For the text-containing cell, return its midpoint in (X, Y) coordinate format. 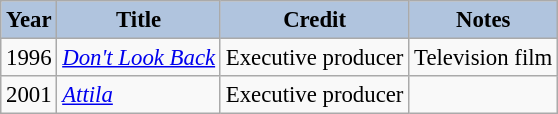
Notes (484, 20)
Credit (314, 20)
Attila (139, 95)
Television film (484, 58)
Title (139, 20)
1996 (29, 58)
2001 (29, 95)
Don't Look Back (139, 58)
Year (29, 20)
